Return the [x, y] coordinate for the center point of the cell that contains the specified text.  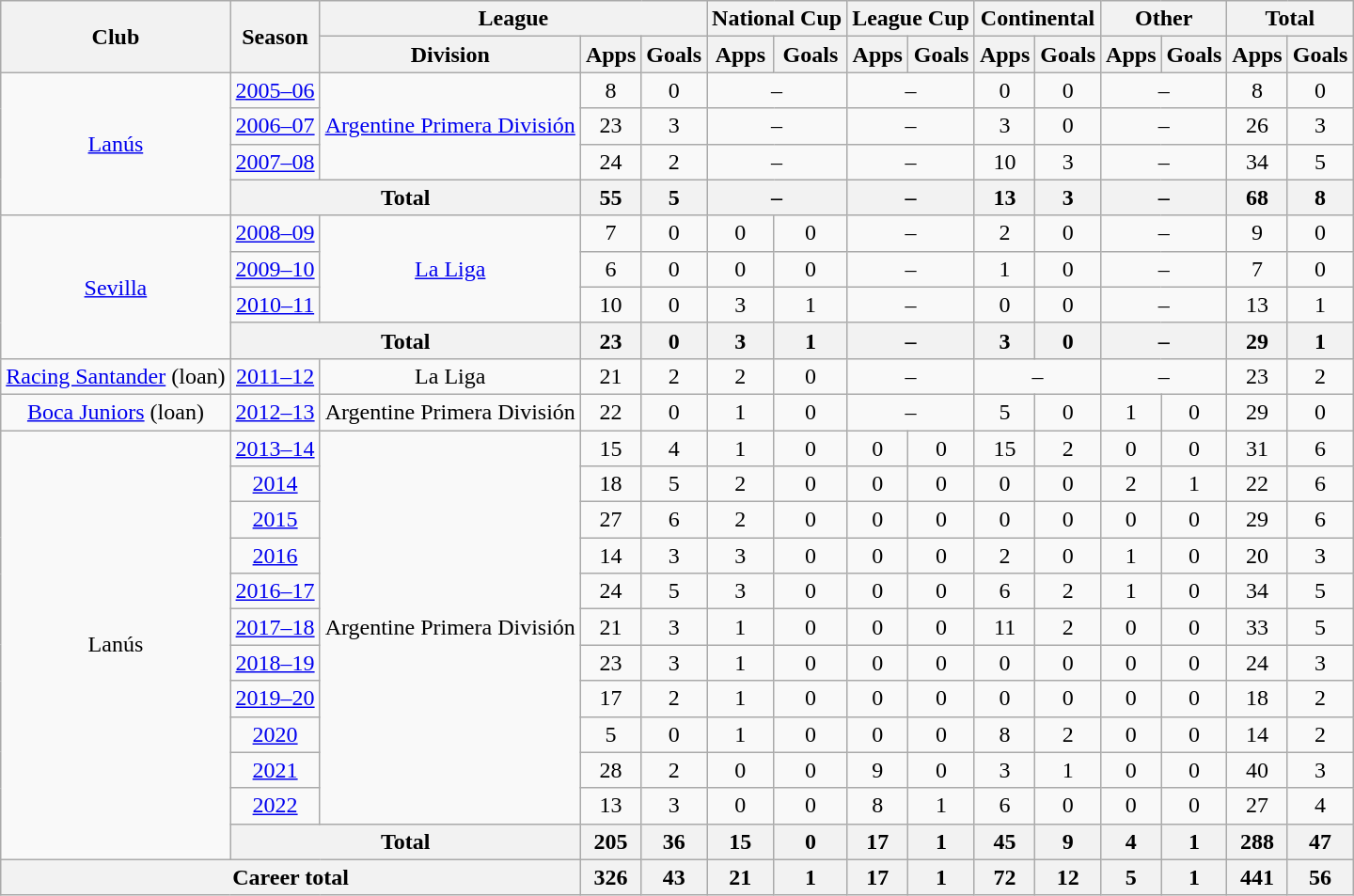
68 [1257, 197]
2016 [275, 556]
441 [1257, 877]
2008–09 [275, 233]
League [513, 19]
2015 [275, 520]
2019–20 [275, 699]
45 [1004, 841]
Club [116, 37]
2006–07 [275, 126]
2020 [275, 734]
2012–13 [275, 412]
National Cup [777, 19]
Sevilla [116, 287]
288 [1257, 841]
Boca Juniors (loan) [116, 412]
56 [1320, 877]
55 [610, 197]
2022 [275, 806]
2016–17 [275, 591]
72 [1004, 877]
2021 [275, 770]
36 [674, 841]
2010–11 [275, 305]
326 [610, 877]
31 [1257, 448]
47 [1320, 841]
Career total [291, 877]
2007–08 [275, 162]
Continental [1037, 19]
Division [449, 55]
2018–19 [275, 663]
33 [1257, 627]
League Cup [911, 19]
20 [1257, 556]
40 [1257, 770]
205 [610, 841]
Racing Santander (loan) [116, 376]
12 [1068, 877]
2013–14 [275, 448]
26 [1257, 126]
2005–06 [275, 90]
Season [275, 37]
Other [1164, 19]
43 [674, 877]
28 [610, 770]
2009–10 [275, 269]
11 [1004, 627]
2014 [275, 484]
2011–12 [275, 376]
2017–18 [275, 627]
